Search for the cell housing the specified text and yield its (x, y) center coordinate. 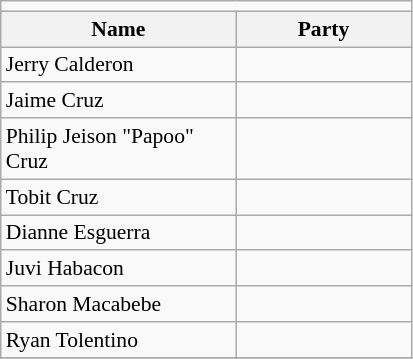
Tobit Cruz (118, 197)
Party (324, 29)
Jaime Cruz (118, 101)
Juvi Habacon (118, 269)
Jerry Calderon (118, 65)
Sharon Macabebe (118, 304)
Ryan Tolentino (118, 340)
Name (118, 29)
Dianne Esguerra (118, 233)
Philip Jeison "Papoo" Cruz (118, 148)
